Extract the (X, Y) coordinate from the center of the cell holding the provided text.  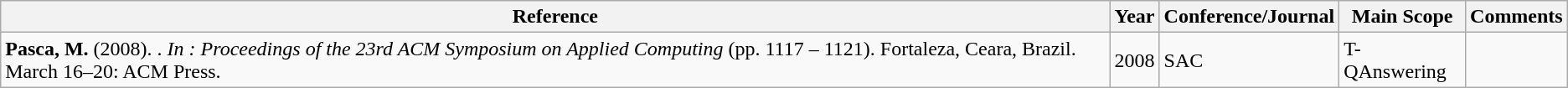
Reference (555, 17)
Conference/Journal (1250, 17)
Comments (1517, 17)
2008 (1134, 60)
T-QAnswering (1402, 60)
SAC (1250, 60)
Year (1134, 17)
Main Scope (1402, 17)
